Scan for the cell matching the given text and deliver its [x, y] coordinate at center. 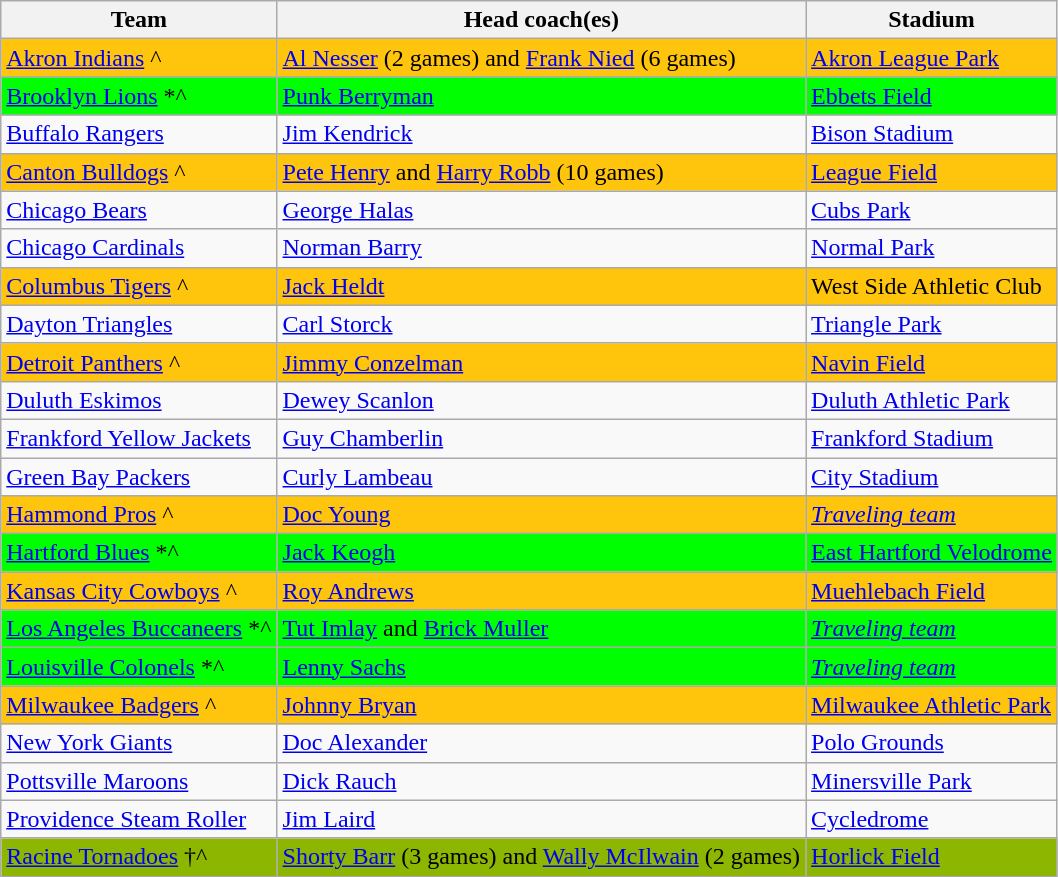
Doc Young [542, 515]
Frankford Stadium [932, 438]
Minersville Park [932, 781]
Jim Kendrick [542, 134]
League Field [932, 172]
Dick Rauch [542, 781]
George Halas [542, 210]
Carl Storck [542, 324]
Bison Stadium [932, 134]
Johnny Bryan [542, 705]
Al Nesser (2 games) and Frank Nied (6 games) [542, 58]
Stadium [932, 20]
Ebbets Field [932, 96]
Kansas City Cowboys ^ [139, 591]
Columbus Tigers ^ [139, 286]
Jimmy Conzelman [542, 362]
Duluth Athletic Park [932, 400]
City Stadium [932, 477]
Curly Lambeau [542, 477]
Green Bay Packers [139, 477]
Guy Chamberlin [542, 438]
Buffalo Rangers [139, 134]
Tut Imlay and Brick Muller [542, 629]
Jack Keogh [542, 553]
Muehlebach Field [932, 591]
Louisville Colonels *^ [139, 667]
Chicago Cardinals [139, 248]
Doc Alexander [542, 743]
Dayton Triangles [139, 324]
Polo Grounds [932, 743]
Shorty Barr (3 games) and Wally McIlwain (2 games) [542, 857]
Dewey Scanlon [542, 400]
East Hartford Velodrome [932, 553]
Norman Barry [542, 248]
Team [139, 20]
Los Angeles Buccaneers *^ [139, 629]
Navin Field [932, 362]
Hartford Blues *^ [139, 553]
Providence Steam Roller [139, 819]
Milwaukee Athletic Park [932, 705]
Cubs Park [932, 210]
Lenny Sachs [542, 667]
West Side Athletic Club [932, 286]
Frankford Yellow Jackets [139, 438]
Milwaukee Badgers ^ [139, 705]
Racine Tornadoes †^ [139, 857]
Triangle Park [932, 324]
Detroit Panthers ^ [139, 362]
Canton Bulldogs ^ [139, 172]
Roy Andrews [542, 591]
Pottsville Maroons [139, 781]
Brooklyn Lions *^ [139, 96]
Duluth Eskimos [139, 400]
Chicago Bears [139, 210]
Akron League Park [932, 58]
Pete Henry and Harry Robb (10 games) [542, 172]
Jim Laird [542, 819]
Head coach(es) [542, 20]
Punk Berryman [542, 96]
Normal Park [932, 248]
New York Giants [139, 743]
Jack Heldt [542, 286]
Cycledrome [932, 819]
Horlick Field [932, 857]
Akron Indians ^ [139, 58]
Hammond Pros ^ [139, 515]
